Detect which cell encompasses the target text, then output its (x, y) center coordinate. 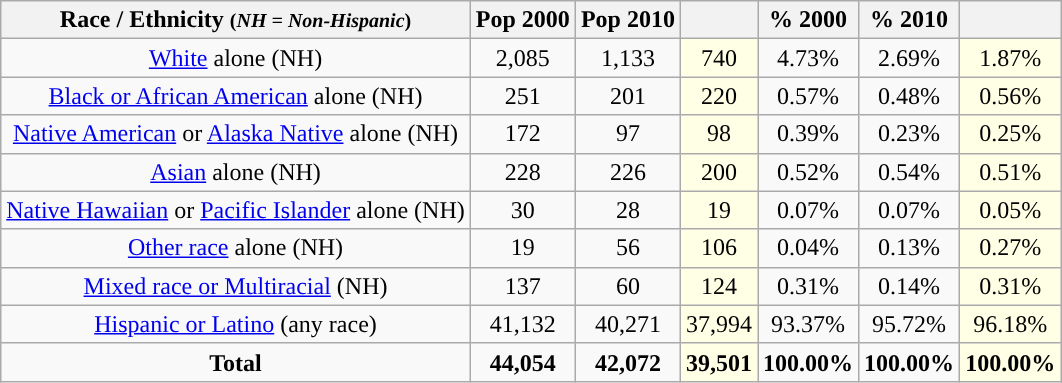
0.13% (910, 248)
0.39% (808, 134)
56 (628, 248)
172 (522, 134)
28 (628, 210)
226 (628, 172)
0.27% (1010, 248)
0.23% (910, 134)
4.73% (808, 58)
39,501 (718, 362)
124 (718, 286)
1.87% (1010, 58)
Mixed race or Multiracial (NH) (236, 286)
97 (628, 134)
0.48% (910, 96)
228 (522, 172)
0.52% (808, 172)
98 (718, 134)
White alone (NH) (236, 58)
0.51% (1010, 172)
37,994 (718, 324)
Pop 2010 (628, 20)
0.25% (1010, 134)
2.69% (910, 58)
% 2010 (910, 20)
Black or African American alone (NH) (236, 96)
251 (522, 96)
Race / Ethnicity (NH = Non-Hispanic) (236, 20)
Asian alone (NH) (236, 172)
40,271 (628, 324)
93.37% (808, 324)
0.04% (808, 248)
44,054 (522, 362)
30 (522, 210)
0.56% (1010, 96)
137 (522, 286)
0.14% (910, 286)
Native American or Alaska Native alone (NH) (236, 134)
Total (236, 362)
740 (718, 58)
106 (718, 248)
41,132 (522, 324)
0.57% (808, 96)
220 (718, 96)
Pop 2000 (522, 20)
0.05% (1010, 210)
42,072 (628, 362)
95.72% (910, 324)
96.18% (1010, 324)
201 (628, 96)
% 2000 (808, 20)
Other race alone (NH) (236, 248)
0.54% (910, 172)
Hispanic or Latino (any race) (236, 324)
Native Hawaiian or Pacific Islander alone (NH) (236, 210)
200 (718, 172)
2,085 (522, 58)
1,133 (628, 58)
60 (628, 286)
